Return the [x, y] coordinate for the center point of the cell that contains the specified text.  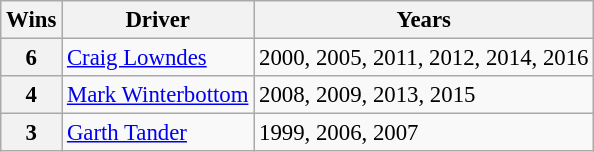
Garth Tander [158, 133]
3 [32, 133]
4 [32, 95]
Mark Winterbottom [158, 95]
Years [424, 20]
2000, 2005, 2011, 2012, 2014, 2016 [424, 58]
2008, 2009, 2013, 2015 [424, 95]
6 [32, 58]
Driver [158, 20]
Craig Lowndes [158, 58]
1999, 2006, 2007 [424, 133]
Wins [32, 20]
